From the cell containing the given text, extract its center point as (X, Y) coordinate. 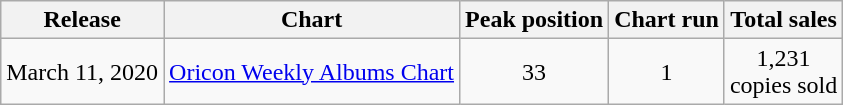
Peak position (534, 20)
33 (534, 72)
Oricon Weekly Albums Chart (312, 72)
Total sales (783, 20)
Chart run (667, 20)
March 11, 2020 (82, 72)
Chart (312, 20)
1 (667, 72)
1,231copies sold (783, 72)
Release (82, 20)
